Pinpoint the cell where the given text exists, returning its (X, Y) midpoint coordinate. 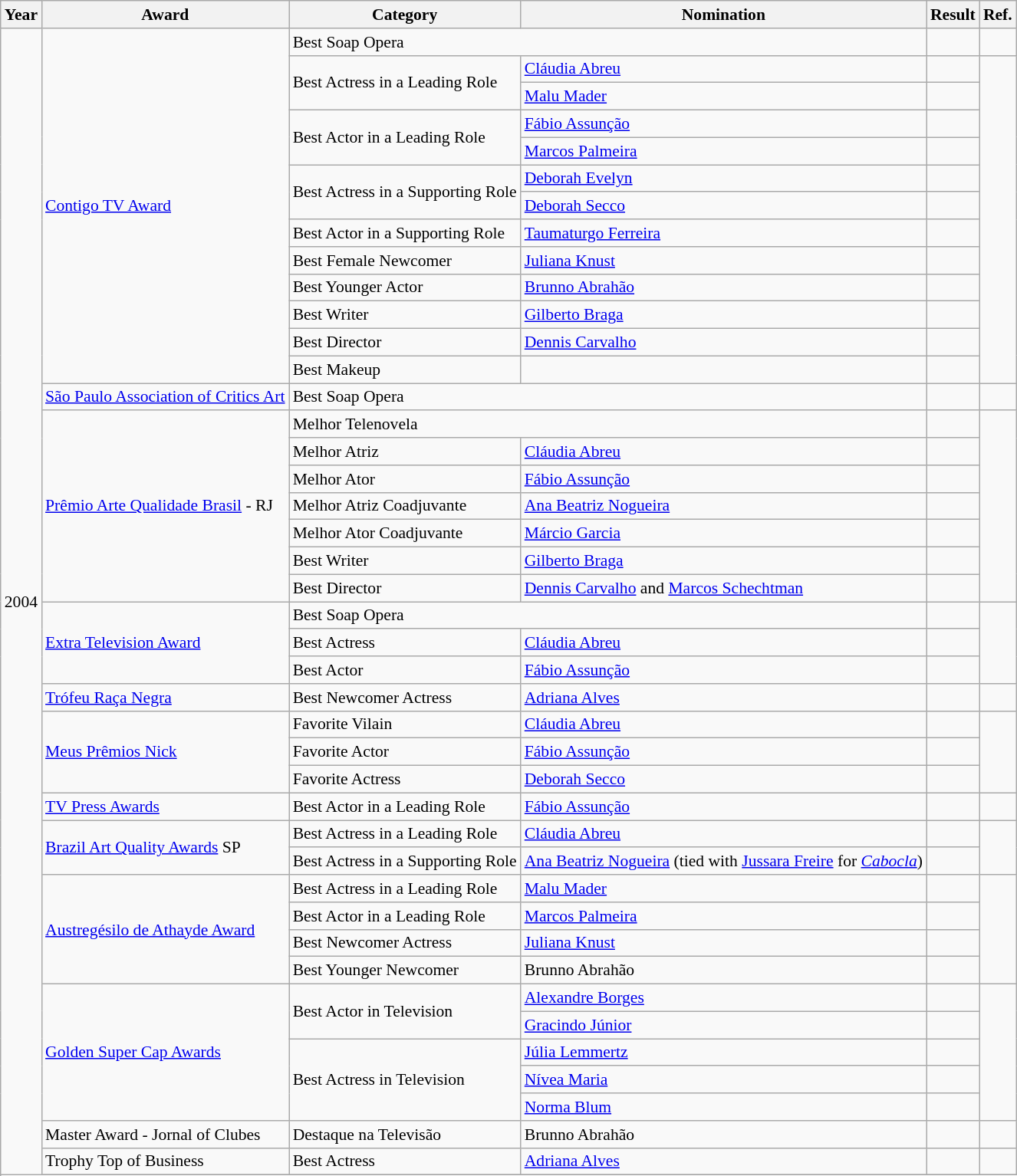
Júlia Lemmertz (724, 1053)
Deborah Evelyn (724, 179)
Nomination (724, 15)
Best Younger Actor (405, 287)
Best Actor in a Supporting Role (405, 233)
Year (21, 15)
Melhor Telenovela (607, 425)
Ana Beatriz Nogueira (tied with Jussara Freire for Cabocla) (724, 862)
Category (405, 15)
Gracindo Júnior (724, 1025)
Favorite Actress (405, 780)
Best Younger Newcomer (405, 971)
Alexandre Borges (724, 998)
Austregésilo de Athayde Award (166, 929)
Best Female Newcomer (405, 261)
Contigo TV Award (166, 205)
Dennis Carvalho (724, 343)
Meus Prêmios Nick (166, 751)
TV Press Awards (166, 806)
Dennis Carvalho and Marcos Schechtman (724, 588)
Márcio Garcia (724, 534)
Ref. (998, 15)
2004 (21, 602)
Best Makeup (405, 370)
Golden Super Cap Awards (166, 1053)
Melhor Atriz (405, 452)
Trófeu Raça Negra (166, 698)
Result (953, 15)
Brazil Art Quality Awards SP (166, 848)
Melhor Ator (405, 479)
Destaque na Televisão (405, 1135)
Prêmio Arte Qualidade Brasil - RJ (166, 506)
Trophy Top of Business (166, 1161)
Ana Beatriz Nogueira (724, 506)
Extra Television Award (166, 642)
Favorite Vilain (405, 724)
Melhor Ator Coadjuvante (405, 534)
Award (166, 15)
Best Actor in Television (405, 1012)
Master Award - Jornal of Clubes (166, 1135)
São Paulo Association of Critics Art (166, 397)
Best Actress in Television (405, 1079)
Nívea Maria (724, 1080)
Favorite Actor (405, 752)
Taumaturgo Ferreira (724, 233)
Norma Blum (724, 1107)
Best Actor (405, 670)
Melhor Atriz Coadjuvante (405, 506)
